Scan for the cell matching the given text and deliver its (X, Y) coordinate at center. 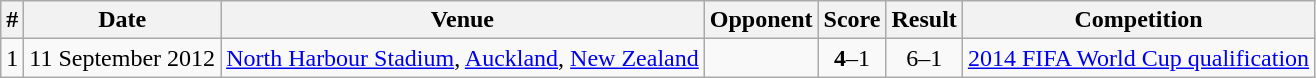
North Harbour Stadium, Auckland, New Zealand (463, 58)
Date (122, 20)
4–1 (852, 58)
11 September 2012 (122, 58)
6–1 (924, 58)
Score (852, 20)
2014 FIFA World Cup qualification (1138, 58)
Opponent (761, 20)
# (12, 20)
1 (12, 58)
Result (924, 20)
Venue (463, 20)
Competition (1138, 20)
